Scan for the cell matching the given text and deliver its [x, y] coordinate at center. 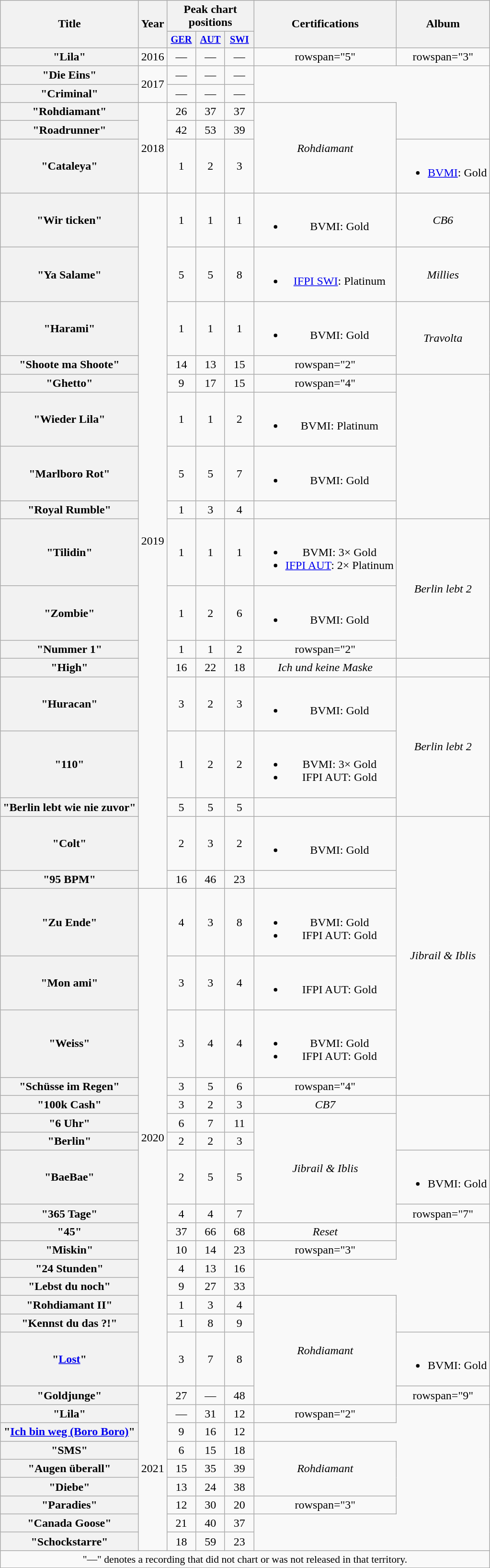
2017 [152, 84]
"24 Stunden" [69, 1268]
46 [211, 880]
"Marlboro Rot" [69, 474]
CB7 [325, 1104]
rowspan="7" [443, 1213]
"Mon ami" [69, 983]
"Harami" [69, 329]
"365 Tage" [69, 1213]
rowspan="5" [325, 57]
Reset [325, 1231]
SWI [239, 40]
68 [239, 1231]
"6 Uhr" [69, 1123]
35 [211, 1468]
Millies [443, 274]
2020 [152, 1138]
10 [181, 1250]
"Goldjunge" [69, 1395]
"95 BPM" [69, 880]
Travolta [443, 337]
"Paradies" [69, 1505]
31 [211, 1414]
"High" [69, 668]
"Lebst du noch" [69, 1287]
"Die Eins" [69, 75]
rowspan="9" [443, 1395]
59 [211, 1541]
"Shoote ma Shoote" [69, 365]
17 [211, 383]
Certifications [325, 24]
"Criminal" [69, 93]
"Rohdiamant" [69, 112]
Title [69, 24]
IFPI SWI: Platinum [325, 274]
Peak chart positions [210, 16]
"Rohdiamant II" [69, 1305]
"110" [69, 765]
2019 [152, 541]
"Diebe" [69, 1487]
IFPI AUT: Gold [325, 983]
Album [443, 24]
"SMS" [69, 1450]
"Kennst du das ?!" [69, 1323]
42 [181, 130]
"Ya Salame" [69, 274]
"Ghetto" [69, 383]
"Wir ticken" [69, 221]
Ich und keine Maske [325, 668]
2021 [152, 1469]
"Berlin lebt wie nie zuvor" [69, 807]
"Wieder Lila" [69, 419]
"Schockstarre" [69, 1541]
40 [211, 1523]
24 [211, 1487]
"Cataleya" [69, 166]
CB6 [443, 221]
"Ich bin weg (Boro Boro)" [69, 1432]
BVMI: 3× GoldIFPI AUT: Gold [325, 765]
"Zombie" [69, 613]
"Colt" [69, 844]
"—" denotes a recording that did not chart or was not released in that territory. [245, 1559]
"Roadrunner" [69, 130]
"Canada Goose" [69, 1523]
30 [211, 1505]
2016 [152, 57]
BVMI: Platinum [325, 419]
21 [181, 1523]
BVMI: 3× GoldIFPI AUT: 2× Platinum [325, 552]
"Weiss" [69, 1044]
"Zu Ende" [69, 922]
"Royal Rumble" [69, 510]
"Tilidin" [69, 552]
"Augen überall" [69, 1468]
"Lost" [69, 1359]
"BaeBae" [69, 1177]
26 [181, 112]
"45" [69, 1231]
GER [181, 40]
20 [239, 1505]
Year [152, 24]
"Berlin" [69, 1141]
"Miskin" [69, 1250]
"100k Cash" [69, 1104]
"Nummer 1" [69, 649]
66 [211, 1231]
38 [239, 1487]
2018 [152, 148]
11 [239, 1123]
48 [239, 1395]
"Huracan" [69, 704]
22 [211, 668]
53 [211, 130]
"Schüsse im Regen" [69, 1086]
33 [239, 1287]
AUT [211, 40]
